Return the (X, Y) coordinate for the center point of the cell that contains the specified text.  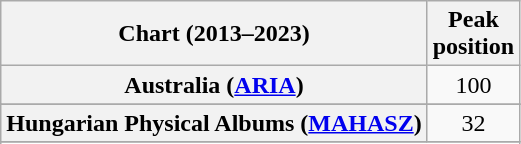
32 (473, 123)
Peakposition (473, 34)
100 (473, 85)
Australia (ARIA) (214, 85)
Chart (2013–2023) (214, 34)
Hungarian Physical Albums (MAHASZ) (214, 123)
